Provide the (x, y) coordinate of the cell's center where the given text is located.  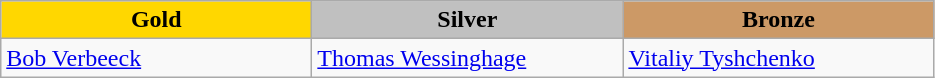
Gold (156, 20)
Bob Verbeeck (156, 58)
Bronze (778, 20)
Silver (468, 20)
Vitaliy Tyshchenko (778, 58)
Thomas Wessinghage (468, 58)
